Search for the cell housing the specified text and yield its [X, Y] center coordinate. 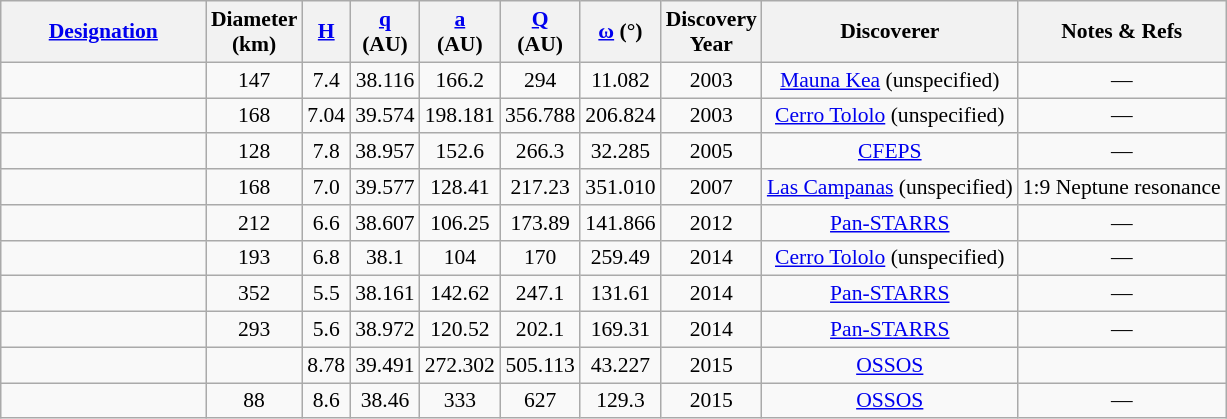
39.574 [384, 116]
7.0 [326, 187]
212 [254, 223]
120.52 [460, 330]
173.89 [540, 223]
39.491 [384, 365]
39.577 [384, 187]
Mauna Kea (unspecified) [890, 80]
Designation [104, 32]
1:9 Neptune resonance [1122, 187]
166.2 [460, 80]
193 [254, 258]
169.31 [620, 330]
7.8 [326, 152]
128 [254, 152]
356.788 [540, 116]
Q(AU) [540, 32]
247.1 [540, 294]
6.8 [326, 258]
H [326, 32]
8.6 [326, 401]
170 [540, 258]
a(AU) [460, 32]
351.010 [620, 187]
128.41 [460, 187]
5.5 [326, 294]
106.25 [460, 223]
Notes & Refs [1122, 32]
294 [540, 80]
32.285 [620, 152]
104 [460, 258]
259.49 [620, 258]
2005 [712, 152]
DiscoveryYear [712, 32]
202.1 [540, 330]
7.04 [326, 116]
CFEPS [890, 152]
272.302 [460, 365]
7.4 [326, 80]
206.824 [620, 116]
152.6 [460, 152]
q(AU) [384, 32]
141.866 [620, 223]
88 [254, 401]
38.161 [384, 294]
Discoverer [890, 32]
2007 [712, 187]
217.23 [540, 187]
333 [460, 401]
129.3 [620, 401]
147 [254, 80]
266.3 [540, 152]
5.6 [326, 330]
38.46 [384, 401]
293 [254, 330]
505.113 [540, 365]
11.082 [620, 80]
38.607 [384, 223]
Diameter(km) [254, 32]
131.61 [620, 294]
38.1 [384, 258]
627 [540, 401]
198.181 [460, 116]
2012 [712, 223]
ω (°) [620, 32]
Las Campanas (unspecified) [890, 187]
38.972 [384, 330]
43.227 [620, 365]
142.62 [460, 294]
8.78 [326, 365]
352 [254, 294]
38.957 [384, 152]
38.116 [384, 80]
6.6 [326, 223]
